Output the (X, Y) coordinate of the center of the cell containing the given text.  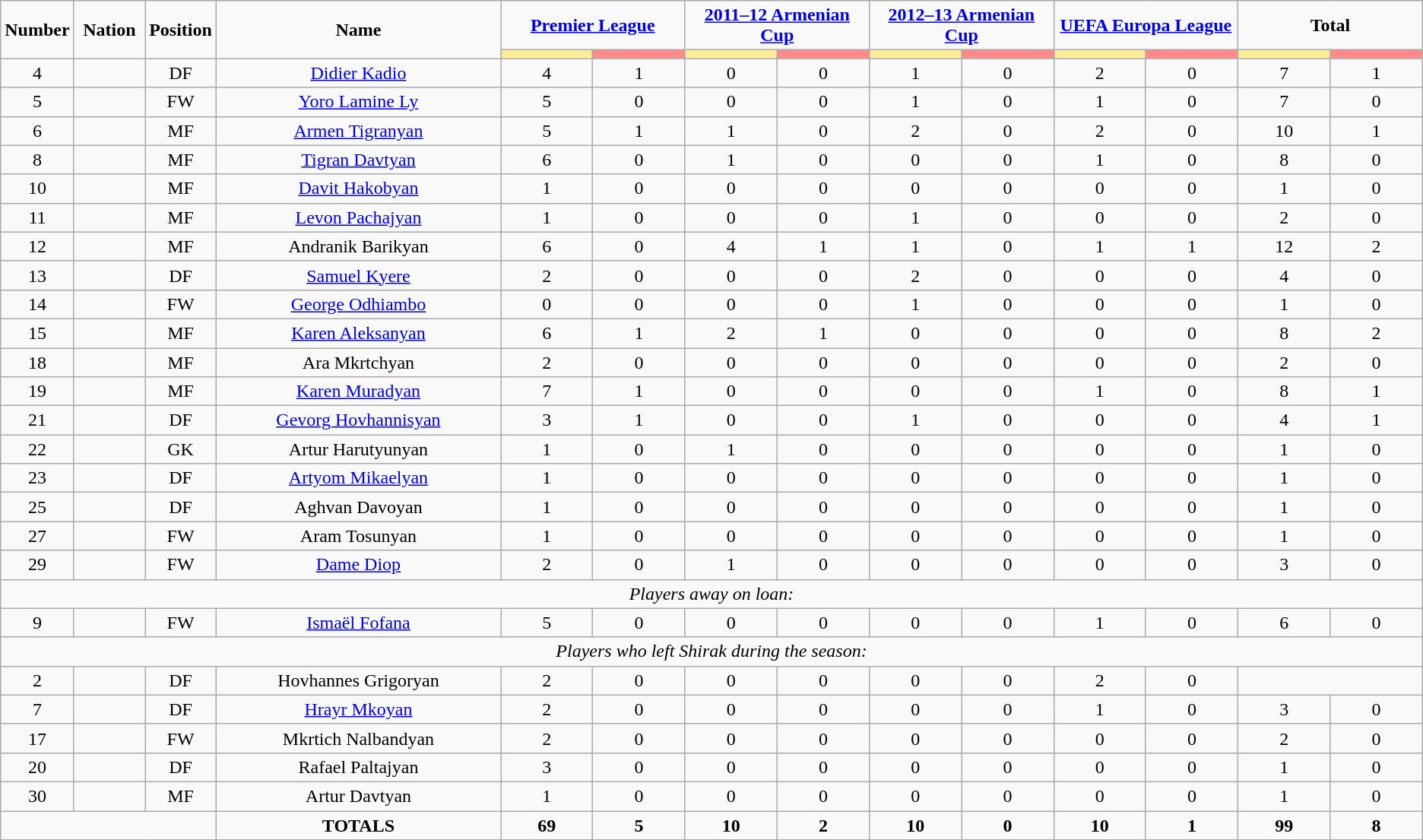
Name (358, 30)
27 (37, 536)
Total (1330, 26)
25 (37, 507)
17 (37, 738)
69 (546, 825)
Armen Tigranyan (358, 131)
14 (37, 304)
2012–13 Armenian Cup (962, 26)
18 (37, 363)
23 (37, 478)
UEFA Europa League (1146, 26)
Yoro Lamine Ly (358, 102)
Aram Tosunyan (358, 536)
Dame Diop (358, 565)
99 (1285, 825)
Artur Davtyan (358, 796)
15 (37, 333)
Artyom Mikaelyan (358, 478)
11 (37, 217)
GK (181, 449)
Karen Muradyan (358, 391)
Hovhannes Grigoryan (358, 680)
19 (37, 391)
Davit Hakobyan (358, 189)
Samuel Kyere (358, 275)
Premier League (593, 26)
George Odhiambo (358, 304)
29 (37, 565)
22 (37, 449)
Ara Mkrtchyan (358, 363)
Artur Harutyunyan (358, 449)
Andranik Barikyan (358, 246)
Number (37, 30)
Ismaël Fofana (358, 623)
30 (37, 796)
Players who left Shirak during the season: (711, 651)
9 (37, 623)
Didier Kadio (358, 73)
Levon Pachajyan (358, 217)
Karen Aleksanyan (358, 333)
TOTALS (358, 825)
Players away on loan: (711, 594)
Tigran Davtyan (358, 160)
Position (181, 30)
Mkrtich Nalbandyan (358, 738)
2011–12 Armenian Cup (777, 26)
13 (37, 275)
Gevorg Hovhannisyan (358, 420)
Rafael Paltajyan (358, 767)
Aghvan Davoyan (358, 507)
Hrayr Mkoyan (358, 709)
20 (37, 767)
21 (37, 420)
Nation (109, 30)
